Find where the given text appears and provide that cell's center as (x, y) coordinate. 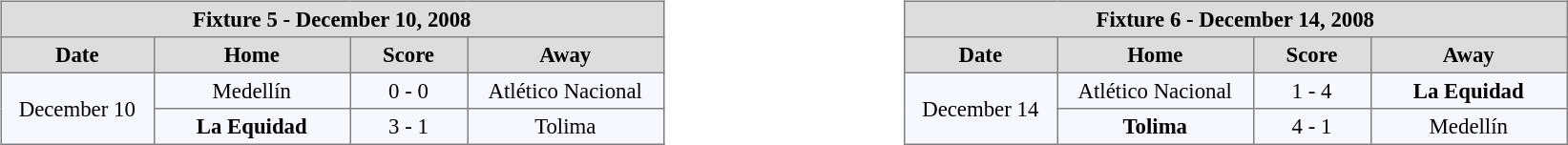
4 - 1 (1311, 127)
0 - 0 (408, 91)
1 - 4 (1311, 91)
Fixture 5 - December 10, 2008 (331, 19)
Fixture 6 - December 14, 2008 (1235, 19)
December 10 (76, 109)
3 - 1 (408, 127)
December 14 (980, 109)
